Search for the cell housing the specified text and yield its (x, y) center coordinate. 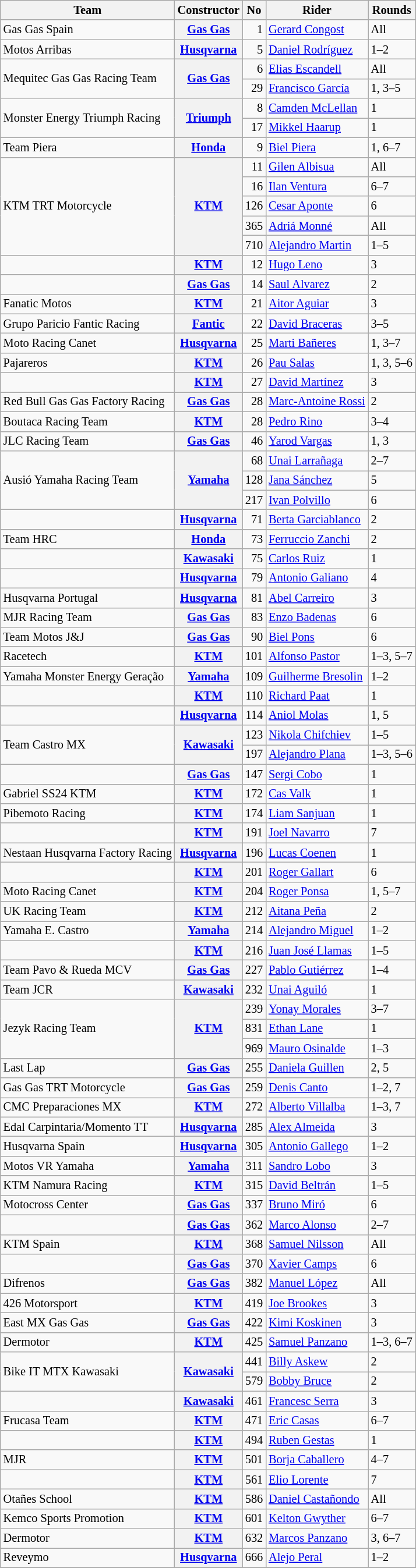
368 (254, 1244)
75 (254, 559)
426 Motorsport (87, 1303)
Juan José Llamas (317, 950)
1–3, 7 (392, 1107)
Abel Carreiro (317, 598)
71 (254, 519)
JLC Racing Team (87, 441)
Samuel Panzano (317, 1342)
Carlos Ruiz (317, 559)
285 (254, 1127)
1, 3 (392, 441)
239 (254, 1009)
11 (254, 167)
Pedro Rino (317, 421)
227 (254, 970)
Pajareros (87, 363)
Eric Casas (317, 1421)
4–7 (392, 1460)
Francesc Serra (317, 1401)
Nikola Chifchiev (317, 735)
1–3, 5–7 (392, 657)
Marco Alonso (317, 1225)
Ausió Yamaha Racing Team (87, 480)
601 (254, 1519)
Marc-Antoine Rossi (317, 402)
Biel Pons (317, 637)
Pibemoto Racing (87, 813)
Racetech (87, 657)
Antonio Galiano (317, 578)
315 (254, 1186)
David Martínez (317, 382)
Sandro Lobo (317, 1166)
147 (254, 774)
Mikkel Haarup (317, 127)
UK Racing Team (87, 911)
Xavier Camps (317, 1264)
68 (254, 460)
Team HRC (87, 539)
79 (254, 578)
Difrenos (87, 1283)
Rounds (392, 10)
174 (254, 813)
Samuel Nilsson (317, 1244)
Nestaan Husqvarna Factory Racing (87, 853)
Triumph (209, 118)
Berta Garciablanco (317, 519)
3–4 (392, 421)
KTM Spain (87, 1244)
217 (254, 500)
East MX Gas Gas (87, 1322)
Adriá Monné (317, 226)
Red Bull Gas Gas Factory Racing (87, 402)
216 (254, 950)
8 (254, 108)
Unai Aguiló (317, 989)
Ethan Lane (317, 1028)
Bruno Miró (317, 1205)
CMC Preparaciones MX (87, 1107)
Pablo Gutiérrez (317, 970)
Lucas Coenen (317, 853)
196 (254, 853)
14 (254, 285)
128 (254, 480)
Grupo Paricio Fantic Racing (87, 324)
501 (254, 1460)
Kelton Gwyther (317, 1519)
123 (254, 735)
Alex Almeida (317, 1127)
255 (254, 1068)
4 (392, 578)
Bobby Bruce (317, 1381)
710 (254, 245)
191 (254, 833)
666 (254, 1558)
1, 5 (392, 715)
Roger Gallart (317, 872)
26 (254, 363)
114 (254, 715)
Kimi Koskinen (317, 1322)
Team Pavo & Rueda MCV (87, 970)
214 (254, 931)
Bike IT MTX Kawasaki (87, 1371)
Hugo Leno (317, 265)
232 (254, 989)
1, 3–7 (392, 343)
201 (254, 872)
109 (254, 676)
Francisco García (317, 88)
Otañes School (87, 1499)
Team Castro MX (87, 745)
419 (254, 1303)
Jana Sánchez (317, 480)
83 (254, 618)
305 (254, 1146)
Motos Arribas (87, 49)
561 (254, 1480)
Alejandro Plana (317, 754)
Billy Askew (317, 1362)
Edal Carpintaria/Momento TT (87, 1127)
Saul Alvarez (317, 285)
Elio Lorente (317, 1480)
Guilherme Bresolin (317, 676)
Yamaha E. Castro (87, 931)
204 (254, 892)
494 (254, 1440)
Sergi Cobo (317, 774)
197 (254, 754)
Gerard Congost (317, 30)
Joe Brookes (317, 1303)
David Beltrán (317, 1186)
212 (254, 911)
Aitor Aguiar (317, 304)
Daniel Castañondo (317, 1499)
David Braceras (317, 324)
16 (254, 186)
382 (254, 1283)
632 (254, 1538)
Alejandro Martin (317, 245)
Borja Caballero (317, 1460)
Marcos Panzano (317, 1538)
46 (254, 441)
586 (254, 1499)
425 (254, 1342)
1, 6–7 (392, 147)
Richard Paat (317, 696)
Gas Gas Spain (87, 30)
Team JCR (87, 989)
Alejandro Miguel (317, 931)
12 (254, 265)
90 (254, 637)
Kemco Sports Promotion (87, 1519)
Roger Ponsa (317, 892)
126 (254, 206)
Monster Energy Triumph Racing (87, 118)
Aniol Molas (317, 715)
Alfonso Pastor (317, 657)
25 (254, 343)
29 (254, 88)
1, 3, 5–6 (392, 363)
Manuel López (317, 1283)
110 (254, 696)
831 (254, 1028)
KTM TRT Motorcycle (87, 206)
3–5 (392, 324)
3–7 (392, 1009)
101 (254, 657)
Elias Escandell (317, 69)
Ruben Gestas (317, 1440)
Gilen Albisua (317, 167)
Alberto Villalba (317, 1107)
21 (254, 304)
81 (254, 598)
Gas Gas TRT Motorcycle (87, 1087)
Husqvarna Portugal (87, 598)
KTM Namura Racing (87, 1186)
Mequitec Gas Gas Racing Team (87, 78)
Camden McLellan (317, 108)
Aitana Peña (317, 911)
259 (254, 1087)
MJR (87, 1460)
Liam Sanjuan (317, 813)
Motos VR Yamaha (87, 1166)
579 (254, 1381)
337 (254, 1205)
Mauro Osinalde (317, 1048)
Joel Navarro (317, 833)
172 (254, 794)
365 (254, 226)
Boutaca Racing Team (87, 421)
73 (254, 539)
Motocross Center (87, 1205)
Ilan Ventura (317, 186)
441 (254, 1362)
Last Lap (87, 1068)
Alejo Peral (317, 1558)
Fanatic Motos (87, 304)
Pau Salas (317, 363)
Reveymo (87, 1558)
Antonio Gallego (317, 1146)
Fantic (209, 324)
969 (254, 1048)
Jezyk Racing Team (87, 1029)
Daniela Guillen (317, 1068)
Husqvarna Spain (87, 1146)
9 (254, 147)
Yamaha Monster Energy Geração (87, 676)
370 (254, 1264)
Team (87, 10)
Team Piera (87, 147)
Marti Bañeres (317, 343)
1, 3–5 (392, 88)
Cas Valk (317, 794)
Ferruccio Zanchi (317, 539)
22 (254, 324)
3, 6–7 (392, 1538)
1–3 (392, 1048)
Daniel Rodríguez (317, 49)
Frucasa Team (87, 1421)
Team Motos J&J (87, 637)
MJR Racing Team (87, 618)
Gabriel SS24 KTM (87, 794)
422 (254, 1322)
1–3, 5–6 (392, 754)
362 (254, 1225)
Enzo Badenas (317, 618)
27 (254, 382)
311 (254, 1166)
Biel Piera (317, 147)
Yonay Morales (317, 1009)
Constructor (209, 10)
No (254, 10)
Unai Larrañaga (317, 460)
Denis Canto (317, 1087)
1–3, 6–7 (392, 1342)
Yarod Vargas (317, 441)
17 (254, 127)
461 (254, 1401)
Ivan Polvillo (317, 500)
1–2, 7 (392, 1087)
Rider (317, 10)
1, 5–7 (392, 892)
272 (254, 1107)
1–4 (392, 970)
2, 5 (392, 1068)
Cesar Aponte (317, 206)
471 (254, 1421)
